From the cell containing the given text, extract its center point as (x, y) coordinate. 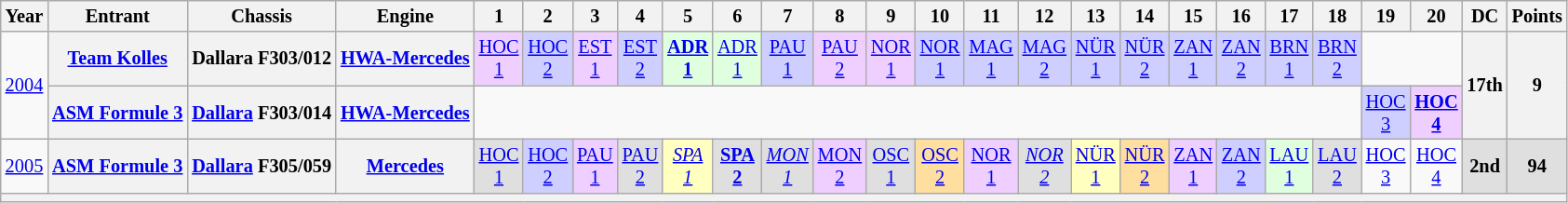
Points (1537, 16)
Chassis (261, 16)
Year (24, 16)
4 (640, 16)
SPA1 (688, 166)
EST1 (596, 59)
19 (1387, 16)
Engine (406, 16)
NOR2 (1044, 166)
OSC1 (891, 166)
2nd (1485, 166)
Team Kolles (117, 59)
94 (1537, 166)
15 (1193, 16)
13 (1096, 16)
5 (688, 16)
DC (1485, 16)
2 (547, 16)
BRN1 (1290, 59)
LAU2 (1337, 166)
8 (839, 16)
MON1 (787, 166)
LAU1 (1290, 166)
20 (1436, 16)
MON2 (839, 166)
Entrant (117, 16)
14 (1145, 16)
18 (1337, 16)
6 (737, 16)
EST2 (640, 59)
10 (940, 16)
MAG2 (1044, 59)
2005 (24, 166)
BRN2 (1337, 59)
1 (499, 16)
3 (596, 16)
Dallara F305/059 (261, 166)
2004 (24, 86)
Dallara F303/012 (261, 59)
OSC2 (940, 166)
7 (787, 16)
12 (1044, 16)
SPA2 (737, 166)
11 (990, 16)
16 (1241, 16)
Mercedes (406, 166)
17 (1290, 16)
17th (1485, 86)
Dallara F303/014 (261, 113)
MAG1 (990, 59)
